Return the [x, y] coordinate for the center point of the cell that contains the specified text.  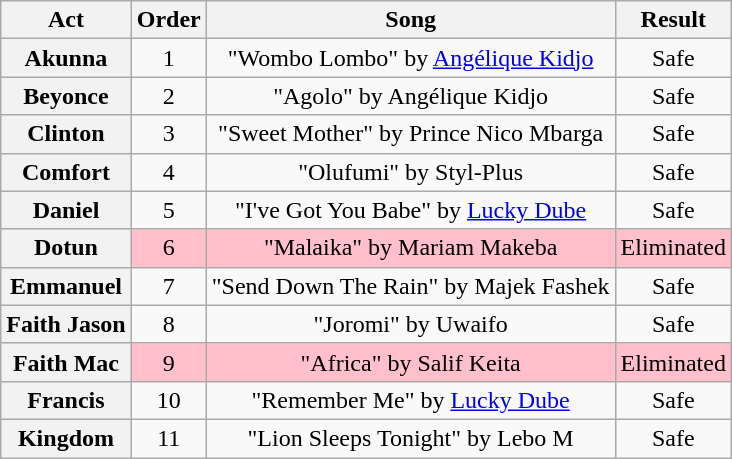
"Olufumi" by Styl-Plus [410, 172]
7 [168, 286]
"Joromi" by Uwaifo [410, 324]
6 [168, 248]
3 [168, 134]
1 [168, 58]
2 [168, 96]
Faith Mac [66, 362]
Dotun [66, 248]
"Lion Sleeps Tonight" by Lebo M [410, 438]
Order [168, 20]
Emmanuel [66, 286]
Result [673, 20]
"Africa" by Salif Keita [410, 362]
8 [168, 324]
Akunna [66, 58]
5 [168, 210]
9 [168, 362]
"Sweet Mother" by Prince Nico Mbarga [410, 134]
"Agolo" by Angélique Kidjo [410, 96]
Daniel [66, 210]
"Wombo Lombo" by Angélique Kidjo [410, 58]
11 [168, 438]
Act [66, 20]
Kingdom [66, 438]
10 [168, 400]
4 [168, 172]
"Malaika" by Mariam Makeba [410, 248]
"I've Got You Babe" by Lucky Dube [410, 210]
"Send Down The Rain" by Majek Fashek [410, 286]
Beyonce [66, 96]
Comfort [66, 172]
Francis [66, 400]
"Remember Me" by Lucky Dube [410, 400]
Clinton [66, 134]
Faith Jason [66, 324]
Song [410, 20]
